Locate the cell with the specified text and output its [X, Y] center coordinate. 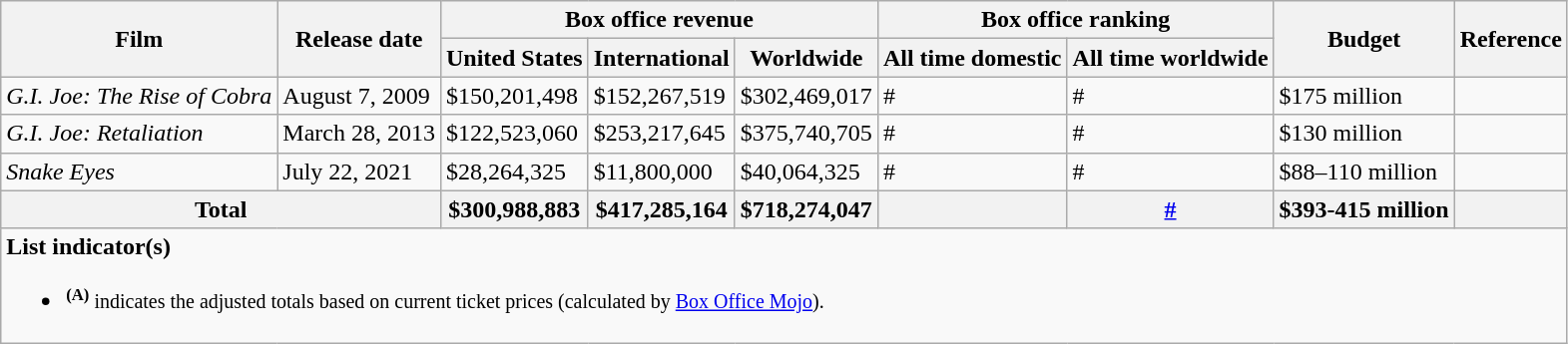
Film [140, 39]
United States [514, 58]
$253,217,645 [661, 134]
Total [222, 209]
All time domestic [972, 58]
$417,285,164 [661, 209]
$150,201,498 [514, 96]
$393-415 million [1363, 209]
$130 million [1363, 134]
$152,267,519 [661, 96]
$300,988,883 [514, 209]
Snake Eyes [140, 172]
$11,800,000 [661, 172]
$28,264,325 [514, 172]
$375,740,705 [806, 134]
Release date [359, 39]
G.I. Joe: Retaliation [140, 134]
$302,469,017 [806, 96]
Budget [1363, 39]
Reference [1511, 39]
International [661, 58]
List indicator(s)(A) indicates the adjusted totals based on current ticket prices (calculated by Box Office Mojo). [784, 285]
G.I. Joe: The Rise of Cobra [140, 96]
$40,064,325 [806, 172]
August 7, 2009 [359, 96]
$122,523,060 [514, 134]
Box office revenue [659, 20]
$718,274,047 [806, 209]
All time worldwide [1170, 58]
Box office ranking [1076, 20]
$88–110 million [1363, 172]
Worldwide [806, 58]
July 22, 2021 [359, 172]
$175 million [1363, 96]
March 28, 2013 [359, 134]
